Pinpoint the cell where the given text exists, returning its (X, Y) midpoint coordinate. 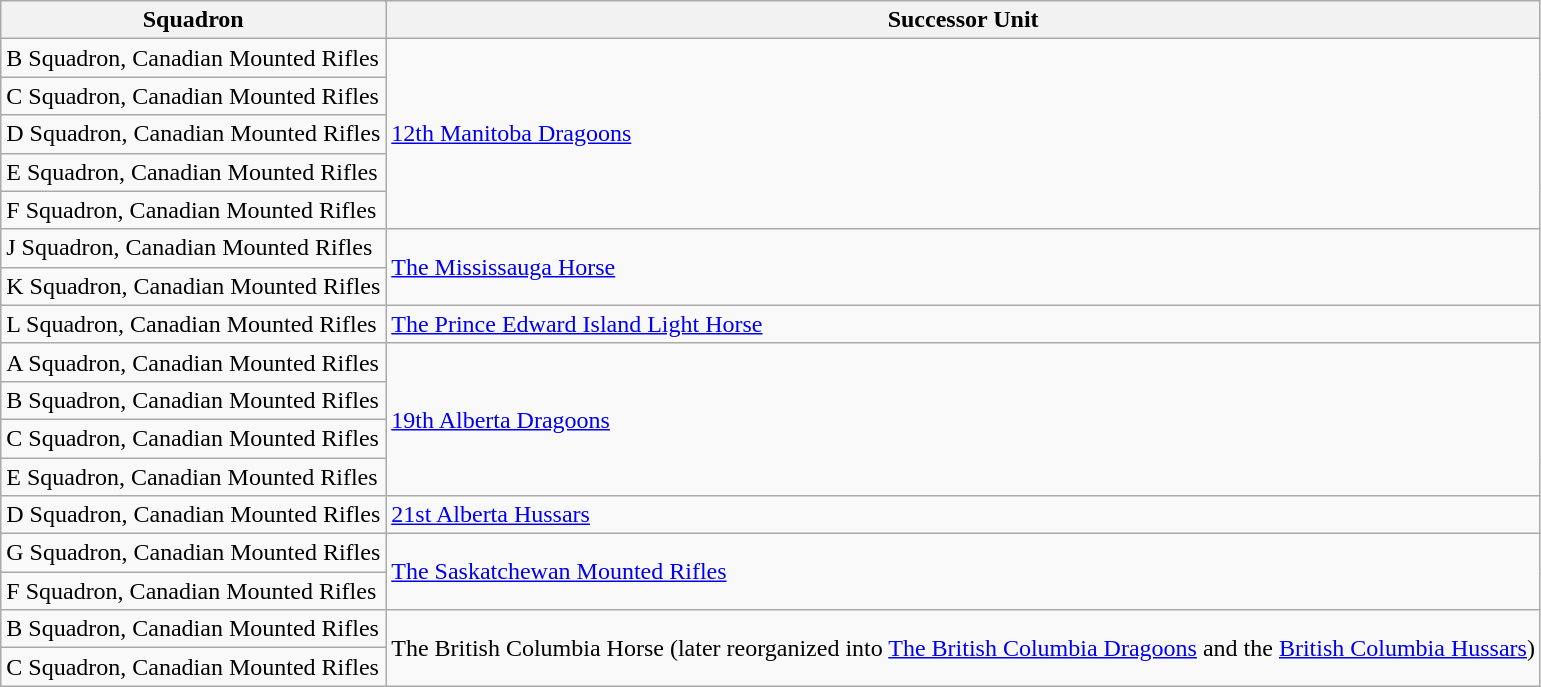
19th Alberta Dragoons (964, 419)
Squadron (194, 20)
The Mississauga Horse (964, 267)
21st Alberta Hussars (964, 515)
The Saskatchewan Mounted Rifles (964, 572)
12th Manitoba Dragoons (964, 134)
A Squadron, Canadian Mounted Rifles (194, 362)
The British Columbia Horse (later reorganized into The British Columbia Dragoons and the British Columbia Hussars) (964, 648)
G Squadron, Canadian Mounted Rifles (194, 553)
K Squadron, Canadian Mounted Rifles (194, 286)
L Squadron, Canadian Mounted Rifles (194, 324)
The Prince Edward Island Light Horse (964, 324)
Successor Unit (964, 20)
J Squadron, Canadian Mounted Rifles (194, 248)
